Pinpoint the cell where the given text exists, returning its [X, Y] midpoint coordinate. 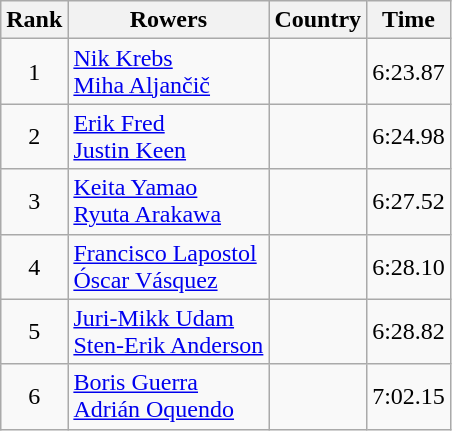
Rank [34, 20]
6:24.98 [409, 136]
Rowers [168, 20]
7:02.15 [409, 396]
2 [34, 136]
1 [34, 72]
5 [34, 332]
Nik KrebsMiha Aljančič [168, 72]
6:28.82 [409, 332]
Country [318, 20]
Boris GuerraAdrián Oquendo [168, 396]
6:27.52 [409, 202]
6:28.10 [409, 266]
3 [34, 202]
Francisco LapostolÓscar Vásquez [168, 266]
Keita YamaoRyuta Arakawa [168, 202]
Juri-Mikk UdamSten-Erik Anderson [168, 332]
Erik FredJustin Keen [168, 136]
6 [34, 396]
4 [34, 266]
6:23.87 [409, 72]
Time [409, 20]
